Find where the given text appears and provide that cell's center as (x, y) coordinate. 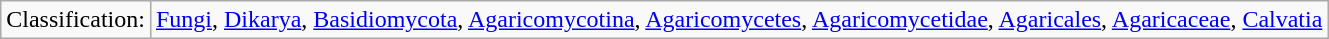
Fungi, Dikarya, Basidiomycota, Agaricomycotina, Agaricomycetes, Agaricomycetidae, Agaricales, Agaricaceae, Calvatia (738, 20)
Classification: (76, 20)
